For the text-containing cell, return its midpoint in [x, y] coordinate format. 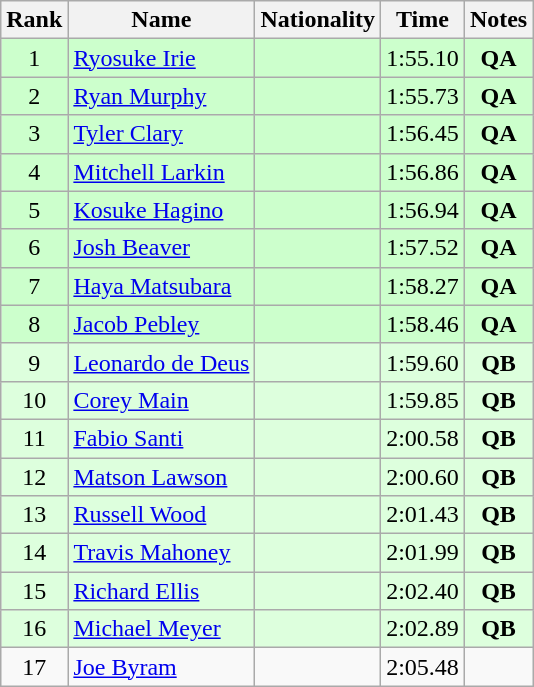
1:58.27 [423, 286]
10 [34, 400]
1 [34, 58]
2:00.58 [423, 438]
Leonardo de Deus [162, 362]
1:56.94 [423, 210]
Travis Mahoney [162, 553]
Corey Main [162, 400]
7 [34, 286]
1:55.10 [423, 58]
Matson Lawson [162, 477]
5 [34, 210]
Fabio Santi [162, 438]
2 [34, 96]
Jacob Pebley [162, 324]
11 [34, 438]
16 [34, 629]
Name [162, 20]
Nationality [318, 20]
2:00.60 [423, 477]
Russell Wood [162, 515]
Mitchell Larkin [162, 172]
2:01.43 [423, 515]
2:05.48 [423, 667]
12 [34, 477]
6 [34, 248]
1:58.46 [423, 324]
13 [34, 515]
Joe Byram [162, 667]
8 [34, 324]
Ryosuke Irie [162, 58]
1:59.60 [423, 362]
Rank [34, 20]
14 [34, 553]
1:56.86 [423, 172]
Kosuke Hagino [162, 210]
1:55.73 [423, 96]
3 [34, 134]
9 [34, 362]
Time [423, 20]
17 [34, 667]
Notes [498, 20]
2:02.89 [423, 629]
1:56.45 [423, 134]
4 [34, 172]
Michael Meyer [162, 629]
Ryan Murphy [162, 96]
Tyler Clary [162, 134]
1:59.85 [423, 400]
1:57.52 [423, 248]
Richard Ellis [162, 591]
2:01.99 [423, 553]
Haya Matsubara [162, 286]
2:02.40 [423, 591]
Josh Beaver [162, 248]
15 [34, 591]
